Output the [X, Y] coordinate of the center of the cell containing the given text.  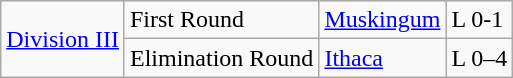
Elimination Round [221, 58]
Ithaca [382, 58]
L 0-1 [480, 20]
Division III [63, 39]
Muskingum [382, 20]
L 0–4 [480, 58]
First Round [221, 20]
